Identify which cell holds the provided text, then report its (x, y) central coordinate. 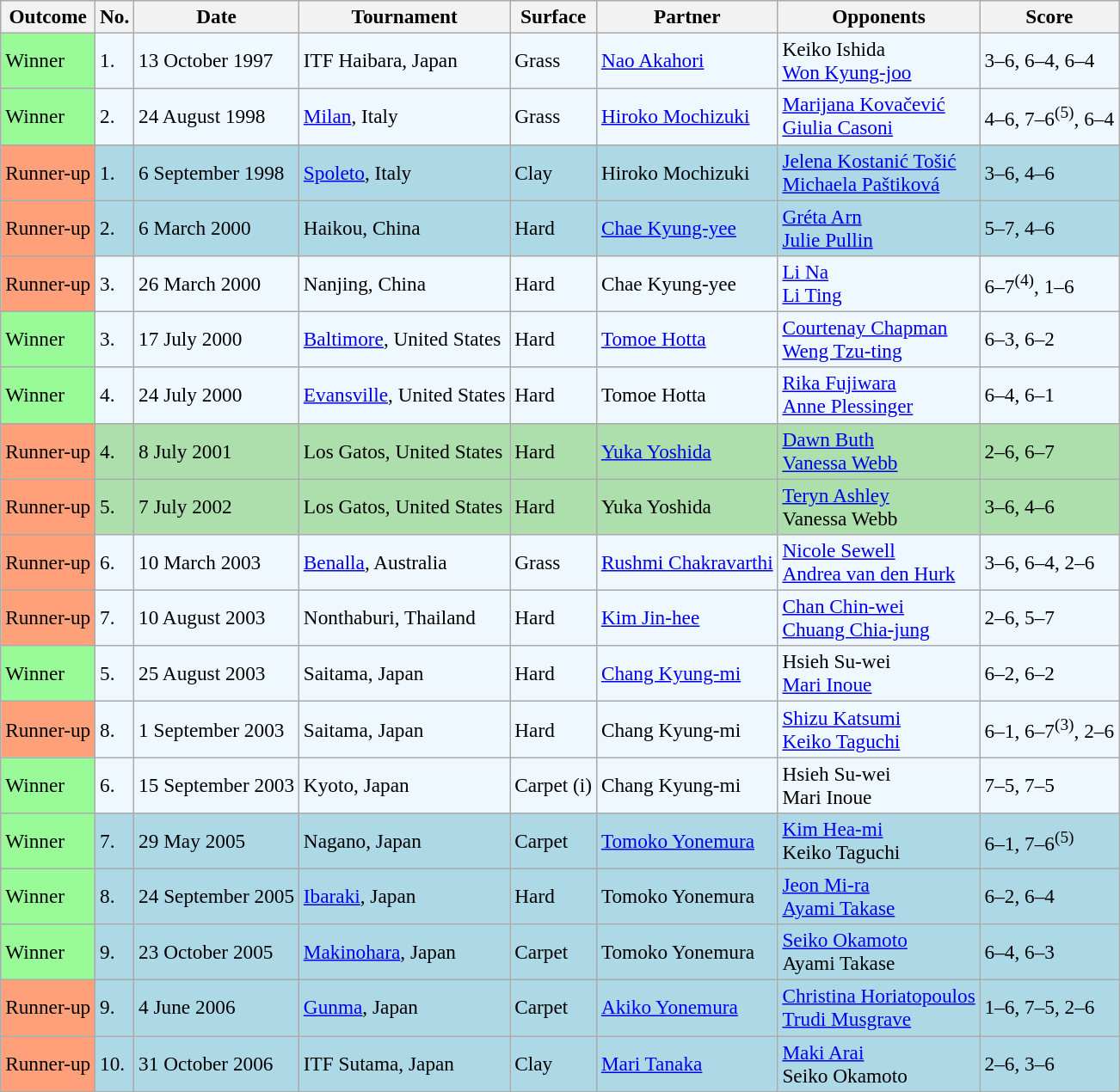
31 October 2006 (217, 1063)
5–7, 4–6 (1049, 227)
1–6, 7–5, 2–6 (1049, 1008)
6–1, 6–7(3), 2–6 (1049, 729)
Kyoto, Japan (404, 784)
Ibaraki, Japan (404, 896)
Chan Chin-wei Chuang Chia-jung (879, 617)
Milan, Italy (404, 117)
1 September 2003 (217, 729)
Marijana Kovačević Giulia Casoni (879, 117)
Rushmi Chakravarthi (686, 562)
Evansville, United States (404, 396)
24 July 2000 (217, 396)
Keiko Ishida Won Kyung-joo (879, 60)
4 June 2006 (217, 1008)
Surface (554, 16)
Outcome (48, 16)
Makinohara, Japan (404, 953)
Jeon Mi-ra Ayami Takase (879, 896)
10. (115, 1063)
Carpet (i) (554, 784)
Teryn Ashley Vanessa Webb (879, 506)
24 September 2005 (217, 896)
Akiko Yonemura (686, 1008)
6–4, 6–1 (1049, 396)
3–6, 6–4, 2–6 (1049, 562)
6–4, 6–3 (1049, 953)
No. (115, 16)
Baltimore, United States (404, 339)
Jelena Kostanić Tošić Michaela Paštiková (879, 172)
2–6, 3–6 (1049, 1063)
Li Na Li Ting (879, 284)
Dawn Buth Vanessa Webb (879, 451)
Opponents (879, 16)
26 March 2000 (217, 284)
6–2, 6–2 (1049, 674)
7 July 2002 (217, 506)
Spoleto, Italy (404, 172)
6–2, 6–4 (1049, 896)
Benalla, Australia (404, 562)
Maki Arai Seiko Okamoto (879, 1063)
24 August 1998 (217, 117)
Nicole Sewell Andrea van den Hurk (879, 562)
4–6, 7–6(5), 6–4 (1049, 117)
Gréta Arn Julie Pullin (879, 227)
Partner (686, 16)
6–3, 6–2 (1049, 339)
Kim Hea-mi Keiko Taguchi (879, 841)
2–6, 6–7 (1049, 451)
25 August 2003 (217, 674)
Haikou, China (404, 227)
Nonthaburi, Thailand (404, 617)
17 July 2000 (217, 339)
Rika Fujiwara Anne Plessinger (879, 396)
Date (217, 16)
8 July 2001 (217, 451)
Courtenay Chapman Weng Tzu-ting (879, 339)
23 October 2005 (217, 953)
Seiko Okamoto Ayami Takase (879, 953)
Gunma, Japan (404, 1008)
6–7(4), 1–6 (1049, 284)
15 September 2003 (217, 784)
29 May 2005 (217, 841)
3–6, 6–4, 6–4 (1049, 60)
Nanjing, China (404, 284)
Kim Jin-hee (686, 617)
2–6, 5–7 (1049, 617)
ITF Haibara, Japan (404, 60)
7–5, 7–5 (1049, 784)
13 October 1997 (217, 60)
Tournament (404, 16)
Shizu Katsumi Keiko Taguchi (879, 729)
Score (1049, 16)
10 August 2003 (217, 617)
Nagano, Japan (404, 841)
Mari Tanaka (686, 1063)
Nao Akahori (686, 60)
6 September 1998 (217, 172)
6–1, 7–6(5) (1049, 841)
ITF Sutama, Japan (404, 1063)
10 March 2003 (217, 562)
6 March 2000 (217, 227)
Christina Horiatopoulos Trudi Musgrave (879, 1008)
